Return the (x, y) coordinate for the center point of the cell that contains the specified text.  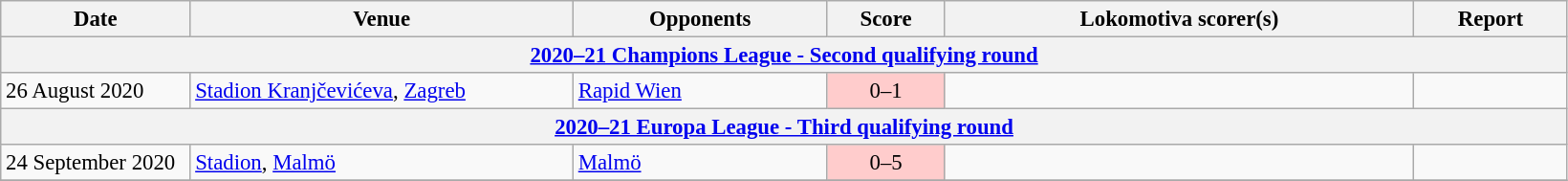
24 September 2020 (96, 163)
Lokomotiva scorer(s) (1180, 19)
Report (1492, 19)
Rapid Wien (700, 91)
2020–21 Europa League - Third qualifying round (784, 127)
2020–21 Champions League - Second qualifying round (784, 56)
Stadion Kranjčevićeva, Zagreb (382, 91)
Opponents (700, 19)
0–5 (885, 163)
Score (885, 19)
Venue (382, 19)
0–1 (885, 91)
Date (96, 19)
26 August 2020 (96, 91)
Malmö (700, 163)
Stadion, Malmö (382, 163)
